For the text-containing cell, return its midpoint in (x, y) coordinate format. 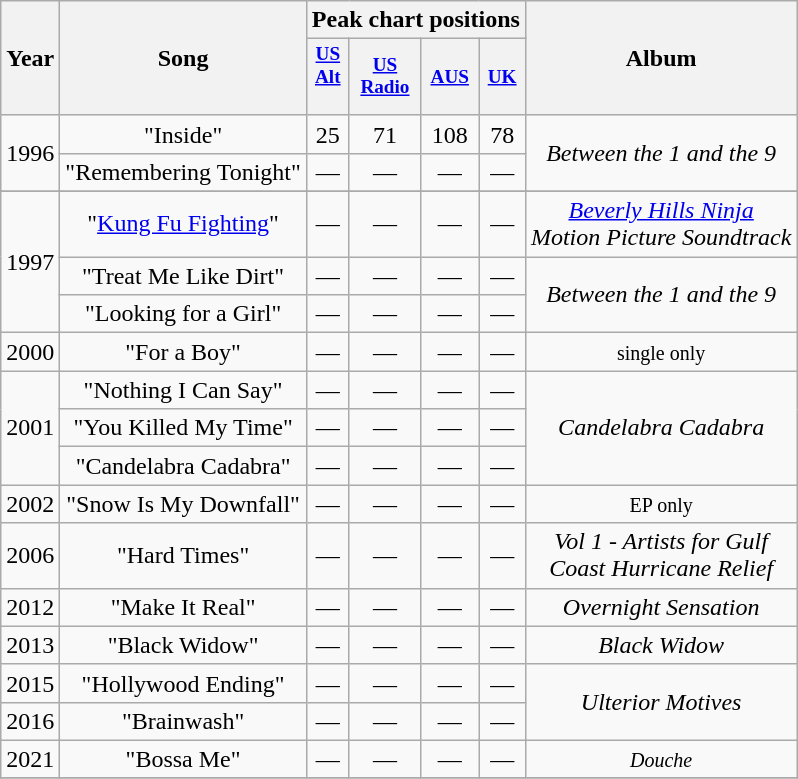
Black Widow (660, 645)
Album (660, 58)
2015 (30, 683)
2001 (30, 428)
"Kung Fu Fighting" (184, 224)
25 (328, 134)
78 (502, 134)
108 (450, 134)
EP only (660, 504)
"Treat Me Like Dirt" (184, 276)
1996 (30, 153)
"Bossa Me" (184, 759)
"Remembering Tonight" (184, 173)
Year (30, 58)
1997 (30, 262)
single only (660, 352)
Ulterior Motives (660, 702)
71 (384, 134)
2016 (30, 721)
AUS (450, 78)
"Brainwash" (184, 721)
Overnight Sensation (660, 607)
"Nothing I Can Say" (184, 390)
"Snow Is My Downfall" (184, 504)
"Inside" (184, 134)
2006 (30, 556)
Candelabra Cadabra (660, 428)
Song (184, 58)
2002 (30, 504)
Vol 1 - Artists for GulfCoast Hurricane Relief (660, 556)
UK (502, 78)
USRadio (384, 78)
"Black Widow" (184, 645)
"Hard Times" (184, 556)
Douche (660, 759)
"For a Boy" (184, 352)
Beverly Hills NinjaMotion Picture Soundtrack (660, 224)
Peak chart positions (416, 20)
"You Killed My Time" (184, 428)
2013 (30, 645)
"Make It Real" (184, 607)
2000 (30, 352)
USAlt (328, 78)
2021 (30, 759)
2012 (30, 607)
"Hollywood Ending" (184, 683)
"Candelabra Cadabra" (184, 466)
"Looking for a Girl" (184, 314)
